Find where the given text appears and provide that cell's center as (x, y) coordinate. 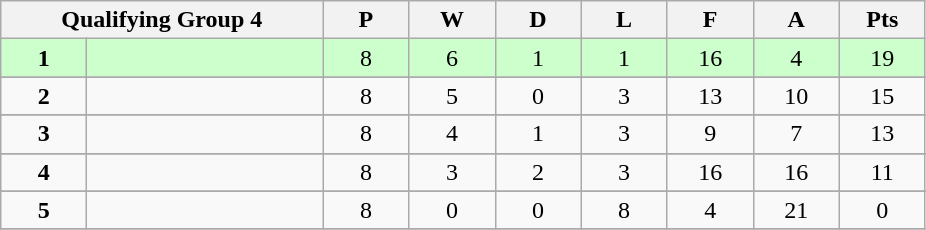
D (538, 20)
21 (796, 210)
15 (882, 96)
7 (796, 134)
W (452, 20)
11 (882, 172)
P (366, 20)
Qualifying Group 4 (162, 20)
19 (882, 58)
9 (710, 134)
F (710, 20)
Pts (882, 20)
10 (796, 96)
A (796, 20)
L (624, 20)
6 (452, 58)
